Extract the [X, Y] coordinate from the center of the cell holding the provided text.  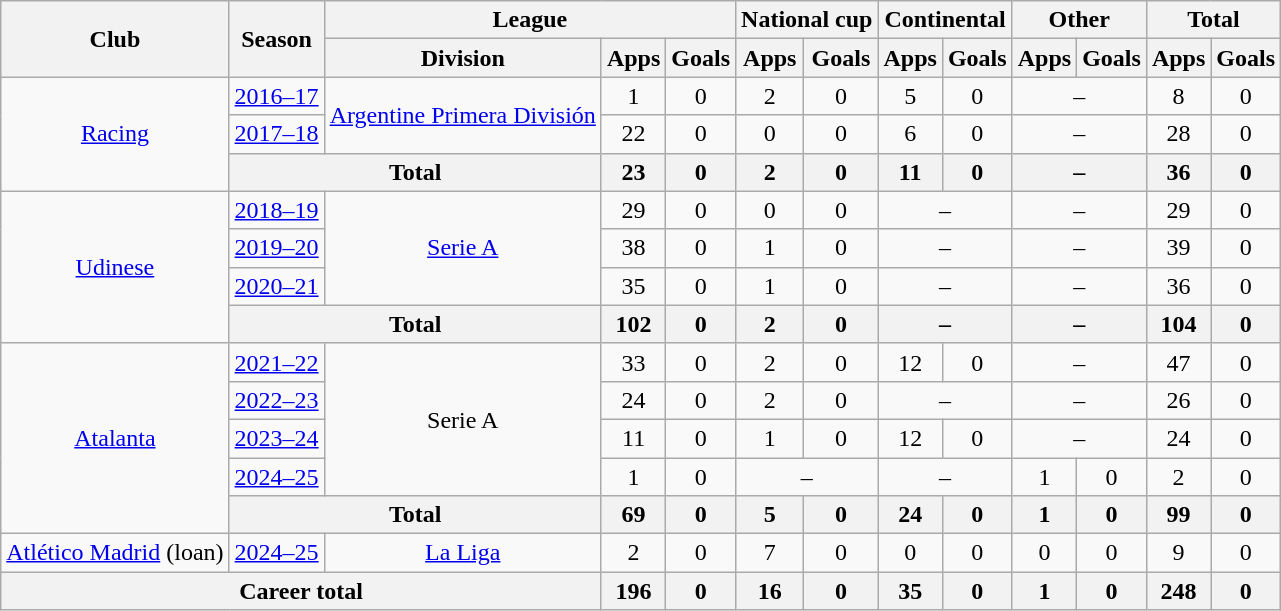
104 [1178, 324]
Racing [115, 134]
196 [633, 591]
Continental [945, 20]
2018–19 [276, 210]
23 [633, 172]
26 [1178, 400]
National cup [807, 20]
28 [1178, 134]
La Liga [462, 553]
47 [1178, 362]
22 [633, 134]
Argentine Primera División [462, 115]
9 [1178, 553]
Career total [302, 591]
Season [276, 39]
2021–22 [276, 362]
2016–17 [276, 96]
Udinese [115, 267]
League [530, 20]
248 [1178, 591]
8 [1178, 96]
2019–20 [276, 248]
39 [1178, 248]
16 [770, 591]
Division [462, 58]
7 [770, 553]
Atalanta [115, 438]
6 [910, 134]
2023–24 [276, 438]
Other [1079, 20]
2017–18 [276, 134]
69 [633, 515]
99 [1178, 515]
2022–23 [276, 400]
38 [633, 248]
Atlético Madrid (loan) [115, 553]
2020–21 [276, 286]
33 [633, 362]
102 [633, 324]
Club [115, 39]
